Output the [X, Y] coordinate of the center of the cell containing the given text.  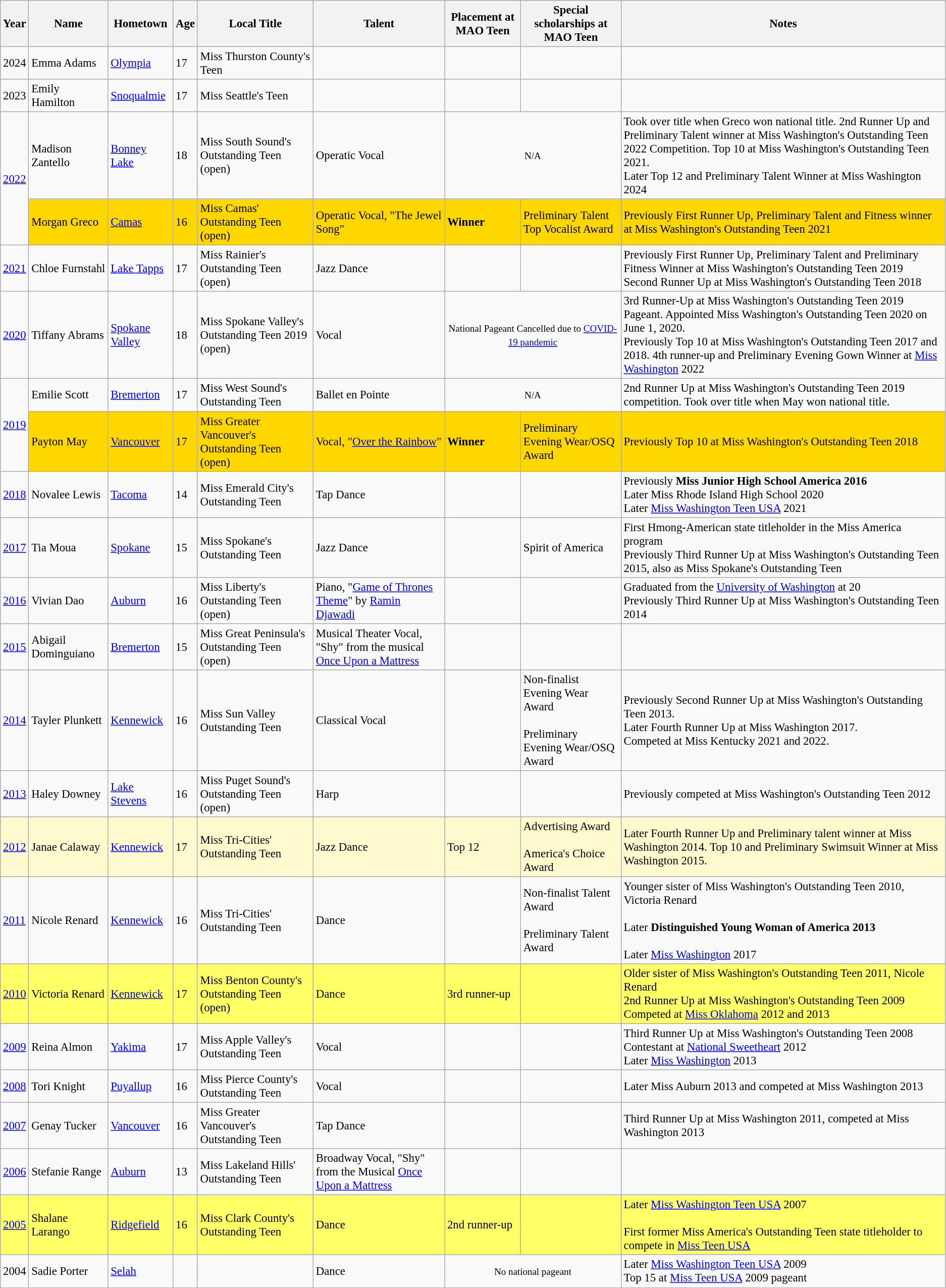
Later Miss Auburn 2013 and competed at Miss Washington 2013 [783, 1087]
Non-finalist Talent AwardPreliminary Talent Award [571, 920]
Previously competed at Miss Washington's Outstanding Teen 2012 [783, 794]
Younger sister of Miss Washington's Outstanding Teen 2010, Victoria RenardLater Distinguished Young Woman of America 2013Later Miss Washington 2017 [783, 920]
Miss Great Peninsula's Outstanding Teen (open) [255, 647]
Miss Apple Valley's Outstanding Teen [255, 1047]
Genay Tucker [69, 1126]
Broadway Vocal, "Shy" from the Musical Once Upon a Mattress [379, 1172]
2012 [15, 847]
Snoqualmie [140, 96]
No national pageant [533, 1271]
Miss Puget Sound's Outstanding Teen (open) [255, 794]
2004 [15, 1271]
Novalee Lewis [69, 494]
Miss Pierce County's Outstanding Teen [255, 1087]
Stefanie Range [69, 1172]
Miss Liberty's Outstanding Teen (open) [255, 600]
Vocal, "Over the Rainbow" [379, 441]
Preliminary TalentTop Vocalist Award [571, 222]
Shalane Larango [69, 1225]
Puyallup [140, 1087]
Talent [379, 24]
Madison Zantello [69, 156]
2018 [15, 494]
Emily Hamilton [69, 96]
2009 [15, 1047]
2020 [15, 335]
National Pageant Cancelled due to COVID-19 pandemic [533, 335]
Miss Benton County's Outstanding Teen (open) [255, 994]
Previously First Runner Up, Preliminary Talent and Fitness winner at Miss Washington's Outstanding Teen 2021 [783, 222]
Nicole Renard [69, 920]
Harp [379, 794]
2nd runner-up [483, 1225]
2014 [15, 720]
2016 [15, 600]
Tiffany Abrams [69, 335]
Later Miss Washington Teen USA 2007First former Miss America's Outstanding Teen state titleholder to compete in Miss Teen USA [783, 1225]
2nd Runner Up at Miss Washington's Outstanding Teen 2019 competition. Took over title when May won national title. [783, 395]
2024 [15, 64]
2008 [15, 1087]
Preliminary Evening Wear/OSQ Award [571, 441]
Yakima [140, 1047]
Third Runner Up at Miss Washington 2011, competed at Miss Washington 2013 [783, 1126]
Miss Greater Vancouver's Outstanding Teen [255, 1126]
Notes [783, 24]
14 [186, 494]
Payton May [69, 441]
Tori Knight [69, 1087]
Spirit of America [571, 547]
Haley Downey [69, 794]
Miss Lakeland Hills' Outstanding Teen [255, 1172]
Morgan Greco [69, 222]
Operatic Vocal, "The Jewel Song" [379, 222]
2022 [15, 179]
Miss Emerald City's Outstanding Teen [255, 494]
2006 [15, 1172]
Special scholarships at MAO Teen [571, 24]
Spokane Valley [140, 335]
Graduated from the University of Washington at 20Previously Third Runner Up at Miss Washington's Outstanding Teen 2014 [783, 600]
Tayler Plunkett [69, 720]
2011 [15, 920]
Tacoma [140, 494]
Bonney Lake [140, 156]
Miss Thurston County's Teen [255, 64]
Classical Vocal [379, 720]
Hometown [140, 24]
Spokane [140, 547]
Third Runner Up at Miss Washington's Outstanding Teen 2008Contestant at National Sweetheart 2012Later Miss Washington 2013 [783, 1047]
Victoria Renard [69, 994]
Sadie Porter [69, 1271]
Previously Top 10 at Miss Washington's Outstanding Teen 2018 [783, 441]
Miss Rainier's Outstanding Teen (open) [255, 269]
Miss Greater Vancouver's Outstanding Teen (open) [255, 441]
Ballet en Pointe [379, 395]
2023 [15, 96]
Later Miss Washington Teen USA 2009Top 15 at Miss Teen USA 2009 pageant [783, 1271]
Emilie Scott [69, 395]
Advertising AwardAmerica's Choice Award [571, 847]
2013 [15, 794]
Reina Almon [69, 1047]
Emma Adams [69, 64]
Selah [140, 1271]
Tia Moua [69, 547]
Local Title [255, 24]
Miss Seattle's Teen [255, 96]
2015 [15, 647]
Lake Stevens [140, 794]
Miss South Sound's Outstanding Teen (open) [255, 156]
Placement at MAO Teen [483, 24]
Operatic Vocal [379, 156]
Vivian Dao [69, 600]
Chloe Furnstahl [69, 269]
2021 [15, 269]
Top 12 [483, 847]
Ridgefield [140, 1225]
Miss West Sound's Outstanding Teen [255, 395]
Olympia [140, 64]
Previously Miss Junior High School America 2016Later Miss Rhode Island High School 2020Later Miss Washington Teen USA 2021 [783, 494]
2010 [15, 994]
Year [15, 24]
Miss Spokane's Outstanding Teen [255, 547]
2017 [15, 547]
Name [69, 24]
3rd runner-up [483, 994]
Musical Theater Vocal, "Shy" from the musical Once Upon a Mattress [379, 647]
Miss Clark County's Outstanding Teen [255, 1225]
Camas [140, 222]
Lake Tapps [140, 269]
Janae Calaway [69, 847]
Piano, "Game of Thrones Theme" by Ramin Djawadi [379, 600]
Age [186, 24]
Later Fourth Runner Up and Preliminary talent winner at Miss Washington 2014. Top 10 and Preliminary Swimsuit Winner at Miss Washington 2015. [783, 847]
Non-finalist Evening Wear AwardPreliminary Evening Wear/OSQ Award [571, 720]
13 [186, 1172]
2007 [15, 1126]
Miss Spokane Valley's Outstanding Teen 2019 (open) [255, 335]
Miss Sun Valley Outstanding Teen [255, 720]
2005 [15, 1225]
Miss Camas' Outstanding Teen (open) [255, 222]
Abigail Dominguiano [69, 647]
2019 [15, 425]
